Pinpoint the cell where the given text exists, returning its (x, y) midpoint coordinate. 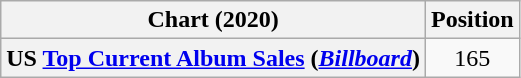
Position (472, 20)
US Top Current Album Sales (Billboard) (214, 58)
165 (472, 58)
Chart (2020) (214, 20)
